Identify which cell holds the provided text, then report its [x, y] central coordinate. 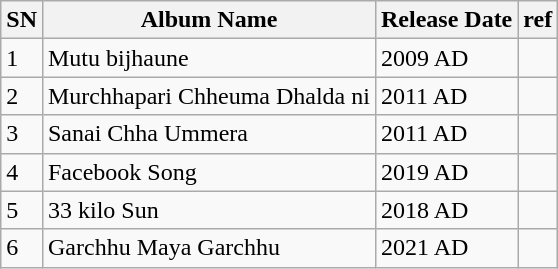
2019 AD [446, 172]
2018 AD [446, 210]
2 [22, 96]
Release Date [446, 20]
1 [22, 58]
33 kilo Sun [208, 210]
4 [22, 172]
3 [22, 134]
Album Name [208, 20]
ref [538, 20]
Mutu bijhaune [208, 58]
Murchhapari Chheuma Dhalda ni [208, 96]
SN [22, 20]
Sanai Chha Ummera [208, 134]
2009 AD [446, 58]
5 [22, 210]
2021 AD [446, 248]
6 [22, 248]
Garchhu Maya Garchhu [208, 248]
Facebook Song [208, 172]
